Capture the cell that displays the provided text and extract its (X, Y) central coordinate. 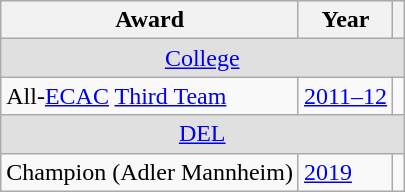
DEL (202, 134)
2011–12 (345, 96)
Year (345, 20)
Champion (Adler Mannheim) (150, 172)
2019 (345, 172)
All-ECAC Third Team (150, 96)
Award (150, 20)
College (202, 58)
